Scan for the cell matching the given text and deliver its [X, Y] coordinate at center. 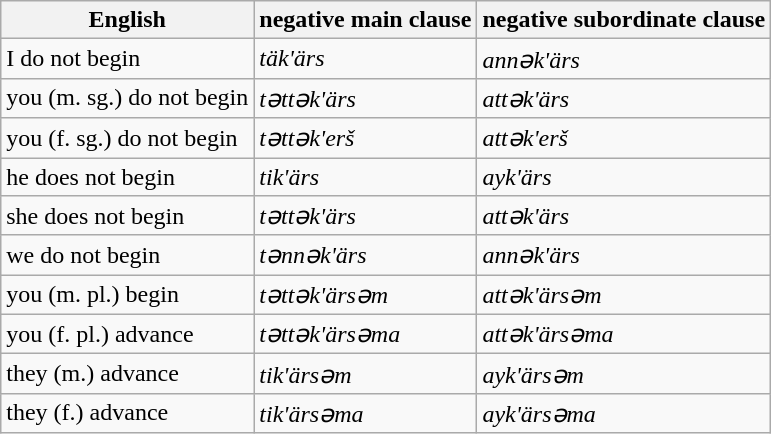
they (m.) advance [128, 374]
täk'ärs [366, 59]
ayk'ärsəma [624, 413]
tənnək'ärs [366, 255]
attək'ärsəma [624, 334]
negative main clause [366, 20]
I do not begin [128, 59]
attək'erš [624, 138]
she does not begin [128, 216]
ayk'ärsəm [624, 374]
you (m. sg.) do not begin [128, 98]
attək'ärsəm [624, 295]
tik'ärs [366, 177]
you (m. pl.) begin [128, 295]
English [128, 20]
we do not begin [128, 255]
ayk'ärs [624, 177]
təttək'ärsəma [366, 334]
they (f.) advance [128, 413]
you (f. pl.) advance [128, 334]
negative subordinate clause [624, 20]
tik'ärsəm [366, 374]
tik'ärsəma [366, 413]
you (f. sg.) do not begin [128, 138]
təttək'erš [366, 138]
he does not begin [128, 177]
təttək'ärsəm [366, 295]
